From the cell containing the given text, extract its center point as (X, Y) coordinate. 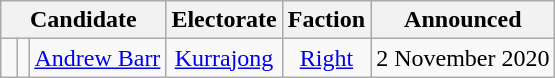
Announced (463, 20)
2 November 2020 (463, 58)
Electorate (224, 20)
Andrew Barr (98, 58)
Kurrajong (224, 58)
Faction (326, 20)
Candidate (84, 20)
Right (326, 58)
